Extract the [x, y] coordinate from the center of the cell holding the provided text.  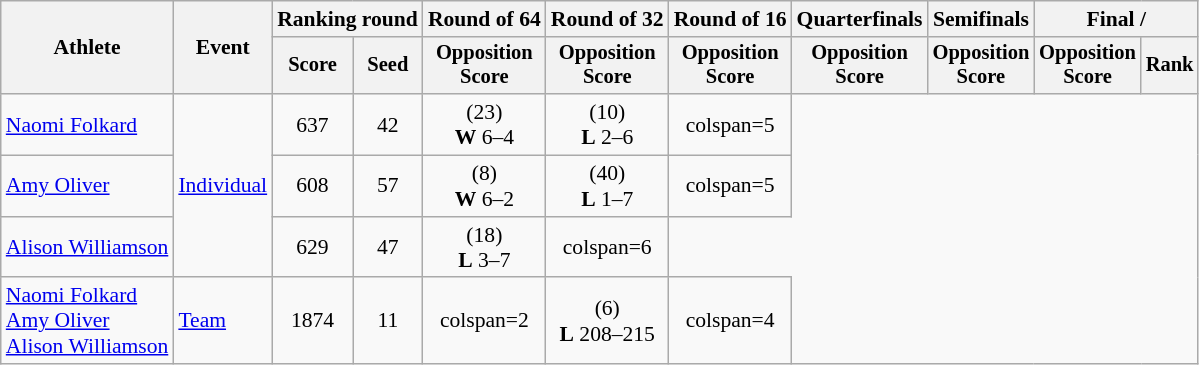
(23)W 6–4 [484, 124]
Individual [222, 186]
colspan=4 [730, 322]
Ranking round [348, 19]
Round of 64 [484, 19]
colspan=2 [484, 322]
Team [222, 322]
Alison Williamson [88, 248]
colspan=6 [608, 248]
57 [388, 186]
(40)L 1–7 [608, 186]
Quarterfinals [860, 19]
(18)L 3–7 [484, 248]
(10)L 2–6 [608, 124]
Naomi Folkard [88, 124]
Rank [1170, 66]
42 [388, 124]
Event [222, 48]
Athlete [88, 48]
Naomi FolkardAmy OliverAlison Williamson [88, 322]
Amy Oliver [88, 186]
Seed [388, 66]
1874 [312, 322]
Semifinals [982, 19]
(8)W 6–2 [484, 186]
Round of 16 [730, 19]
608 [312, 186]
Score [312, 66]
Final / [1116, 19]
Round of 32 [608, 19]
47 [388, 248]
629 [312, 248]
637 [312, 124]
11 [388, 322]
(6)L 208–215 [608, 322]
